From the cell containing the given text, extract its center point as [X, Y] coordinate. 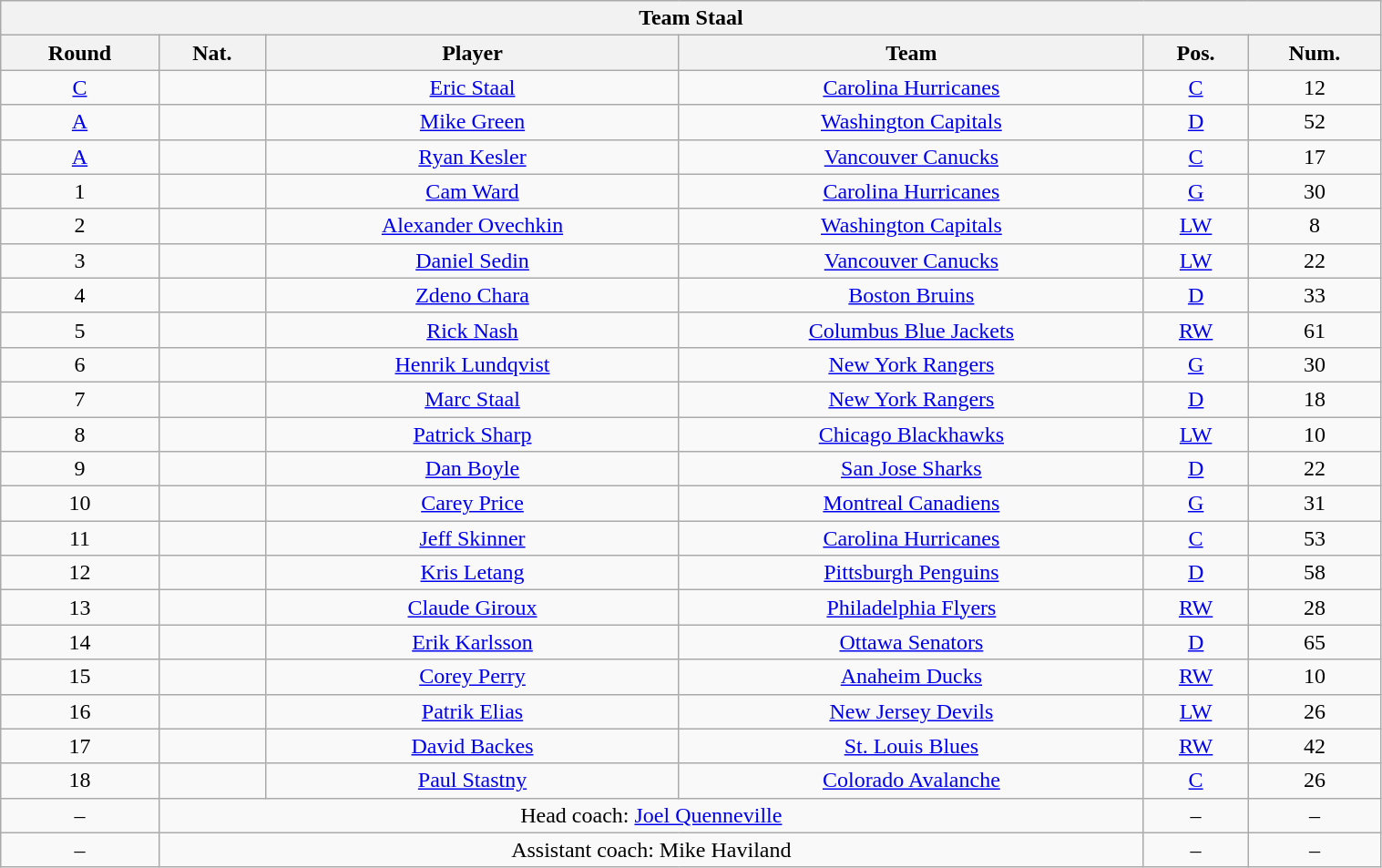
Assistant coach: Mike Haviland [650, 850]
Marc Staal [473, 399]
David Backes [473, 746]
42 [1315, 746]
3 [80, 260]
65 [1315, 642]
2 [80, 226]
St. Louis Blues [911, 746]
58 [1315, 573]
Erik Karlsson [473, 642]
Pos. [1195, 53]
52 [1315, 122]
14 [80, 642]
Henrik Lundqvist [473, 364]
Montreal Canadiens [911, 504]
Jeff Skinner [473, 538]
Paul Stastny [473, 781]
Columbus Blue Jackets [911, 330]
61 [1315, 330]
9 [80, 469]
5 [80, 330]
Team [911, 53]
Round [80, 53]
16 [80, 711]
Colorado Avalanche [911, 781]
Chicago Blackhawks [911, 434]
Num. [1315, 53]
Ryan Kesler [473, 157]
Mike Green [473, 122]
Boston Bruins [911, 295]
Alexander Ovechkin [473, 226]
7 [80, 399]
1 [80, 191]
13 [80, 608]
Kris Letang [473, 573]
53 [1315, 538]
33 [1315, 295]
Head coach: Joel Quenneville [650, 815]
Zdeno Chara [473, 295]
6 [80, 364]
Daniel Sedin [473, 260]
Philadelphia Flyers [911, 608]
New Jersey Devils [911, 711]
4 [80, 295]
15 [80, 677]
Ottawa Senators [911, 642]
Nat. [211, 53]
28 [1315, 608]
Carey Price [473, 504]
Corey Perry [473, 677]
San Jose Sharks [911, 469]
Rick Nash [473, 330]
Anaheim Ducks [911, 677]
Claude Giroux [473, 608]
11 [80, 538]
Patrick Sharp [473, 434]
Patrik Elias [473, 711]
Cam Ward [473, 191]
31 [1315, 504]
Pittsburgh Penguins [911, 573]
Team Staal [691, 18]
Player [473, 53]
Eric Staal [473, 87]
Dan Boyle [473, 469]
